From the cell containing the given text, extract its center point as [x, y] coordinate. 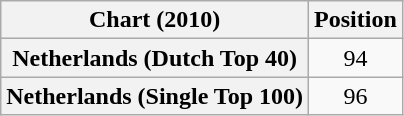
Netherlands (Dutch Top 40) [155, 58]
Position [356, 20]
Chart (2010) [155, 20]
Netherlands (Single Top 100) [155, 96]
94 [356, 58]
96 [356, 96]
